Provide the [X, Y] coordinate of the cell's center where the given text is located.  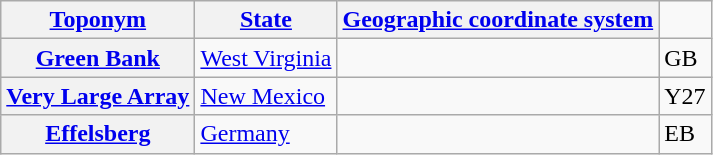
Y27 [685, 96]
Very Large Array [98, 96]
Green Bank [98, 58]
Germany [266, 134]
Geographic coordinate system [498, 20]
Toponym [98, 20]
West Virginia [266, 58]
Effelsberg [98, 134]
EB [685, 134]
New Mexico [266, 96]
State [266, 20]
GB [685, 58]
